Detect which cell encompasses the target text, then output its (X, Y) center coordinate. 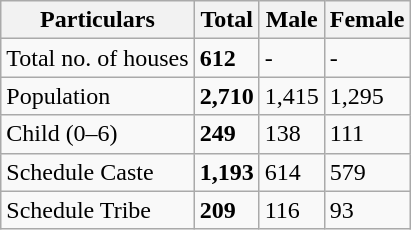
93 (367, 210)
1,415 (292, 96)
579 (367, 172)
Particulars (98, 20)
2,710 (226, 96)
Child (0–6) (98, 134)
Male (292, 20)
Schedule Tribe (98, 210)
116 (292, 210)
612 (226, 58)
Total no. of houses (98, 58)
1,295 (367, 96)
138 (292, 134)
249 (226, 134)
Population (98, 96)
209 (226, 210)
Schedule Caste (98, 172)
614 (292, 172)
Total (226, 20)
Female (367, 20)
1,193 (226, 172)
111 (367, 134)
